From the cell containing the given text, extract its center point as (X, Y) coordinate. 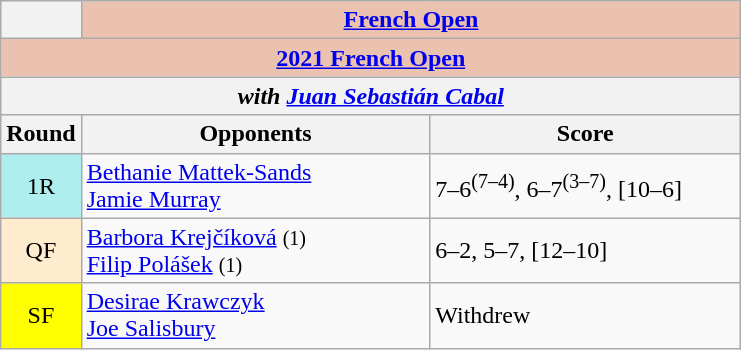
2021 French Open (371, 58)
Opponents (256, 134)
Round (41, 134)
QF (41, 250)
SF (41, 316)
with Juan Sebastián Cabal (371, 96)
Bethanie Mattek-Sands Jamie Murray (256, 186)
6–2, 5–7, [12–10] (586, 250)
Score (586, 134)
Withdrew (586, 316)
Barbora Krejčíková (1) Filip Polášek (1) (256, 250)
French Open (411, 20)
Desirae Krawczyk Joe Salisbury (256, 316)
1R (41, 186)
7–6(7–4), 6–7(3–7), [10–6] (586, 186)
